Determine the (x, y) coordinate at the center of the cell enclosing the given text.  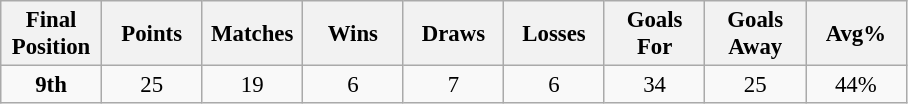
Points (152, 34)
Final Position (52, 34)
Draws (454, 34)
Losses (554, 34)
34 (654, 85)
7 (454, 85)
19 (252, 85)
Avg% (856, 34)
Wins (354, 34)
9th (52, 85)
Matches (252, 34)
44% (856, 85)
Goals For (654, 34)
Goals Away (756, 34)
